Determine the (X, Y) coordinate at the center of the cell enclosing the given text.  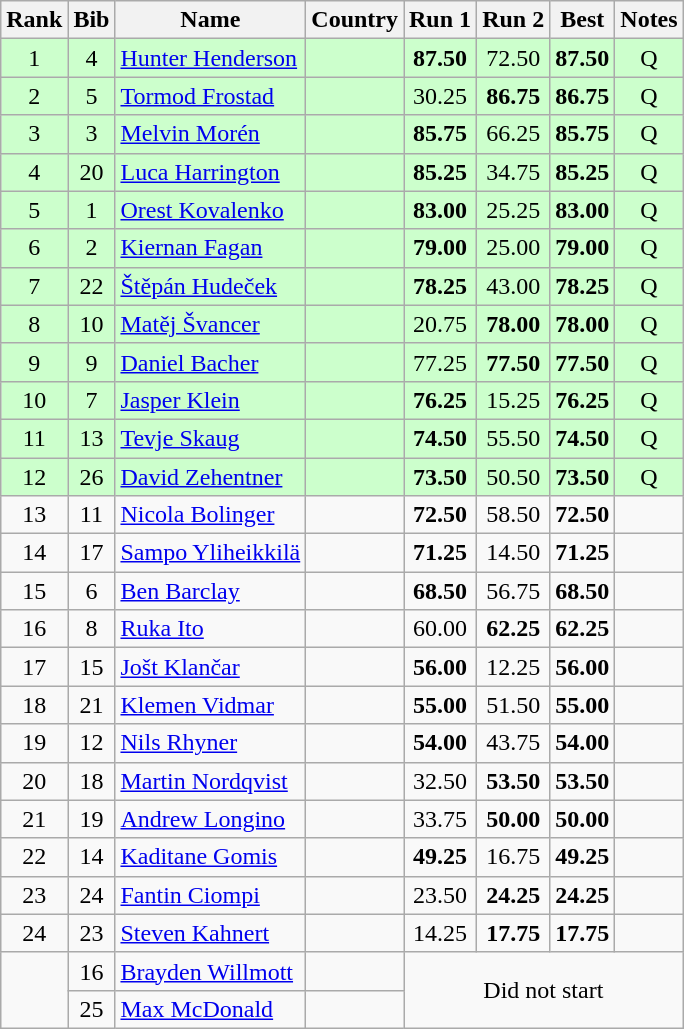
Country (355, 20)
43.75 (514, 743)
Tevje Skaug (210, 438)
Jasper Klein (210, 400)
Did not start (544, 990)
14.25 (440, 933)
Ben Barclay (210, 591)
Notes (649, 20)
12.25 (514, 667)
25.25 (514, 210)
23.50 (440, 895)
Andrew Longino (210, 819)
56.75 (514, 591)
Ruka Ito (210, 629)
66.25 (514, 134)
Daniel Bacher (210, 362)
15.25 (514, 400)
26 (92, 477)
Kiernan Fagan (210, 248)
51.50 (514, 705)
20.75 (440, 324)
25.00 (514, 248)
55.50 (514, 438)
Hunter Henderson (210, 58)
14.50 (514, 553)
Run 1 (440, 20)
16.75 (514, 857)
Max McDonald (210, 1009)
77.25 (440, 362)
Matěj Švancer (210, 324)
Best (582, 20)
Rank (34, 20)
Štěpán Hudeček (210, 286)
30.25 (440, 96)
Martin Nordqvist (210, 781)
Orest Kovalenko (210, 210)
Klemen Vidmar (210, 705)
60.00 (440, 629)
Sampo Yliheikkilä (210, 553)
32.50 (440, 781)
Luca Harrington (210, 172)
34.75 (514, 172)
58.50 (514, 515)
33.75 (440, 819)
25 (92, 1009)
50.50 (514, 477)
Name (210, 20)
43.00 (514, 286)
Bib (92, 20)
Nils Rhyner (210, 743)
Melvin Morén (210, 134)
Fantin Ciompi (210, 895)
Tormod Frostad (210, 96)
Nicola Bolinger (210, 515)
David Zehentner (210, 477)
Brayden Willmott (210, 971)
Jošt Klančar (210, 667)
Run 2 (514, 20)
Kaditane Gomis (210, 857)
Steven Kahnert (210, 933)
